Output the (X, Y) coordinate of the center of the cell containing the given text.  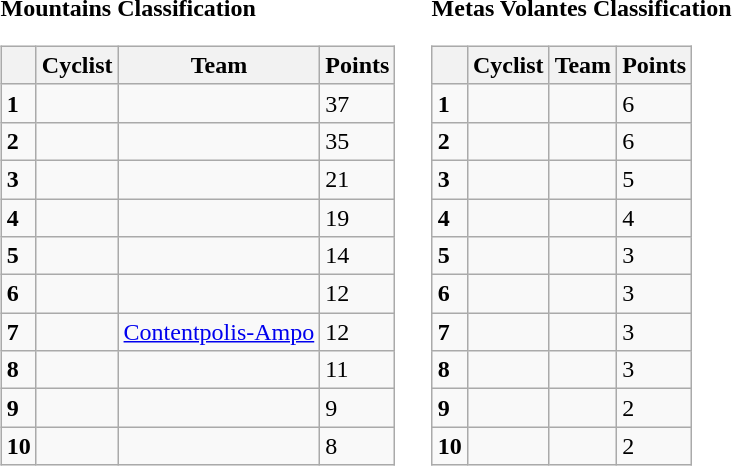
11 (358, 370)
14 (358, 256)
35 (358, 141)
21 (358, 179)
Contentpolis-Ampo (219, 332)
19 (358, 217)
37 (358, 103)
